For the text-containing cell, return its midpoint in (X, Y) coordinate format. 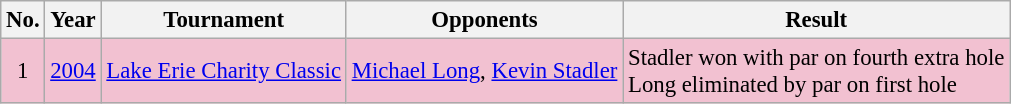
Result (816, 20)
No. (23, 20)
Opponents (484, 20)
1 (23, 72)
Michael Long, Kevin Stadler (484, 72)
2004 (73, 72)
Lake Erie Charity Classic (224, 72)
Tournament (224, 20)
Stadler won with par on fourth extra holeLong eliminated by par on first hole (816, 72)
Year (73, 20)
